Find where the given text appears and provide that cell's center as (X, Y) coordinate. 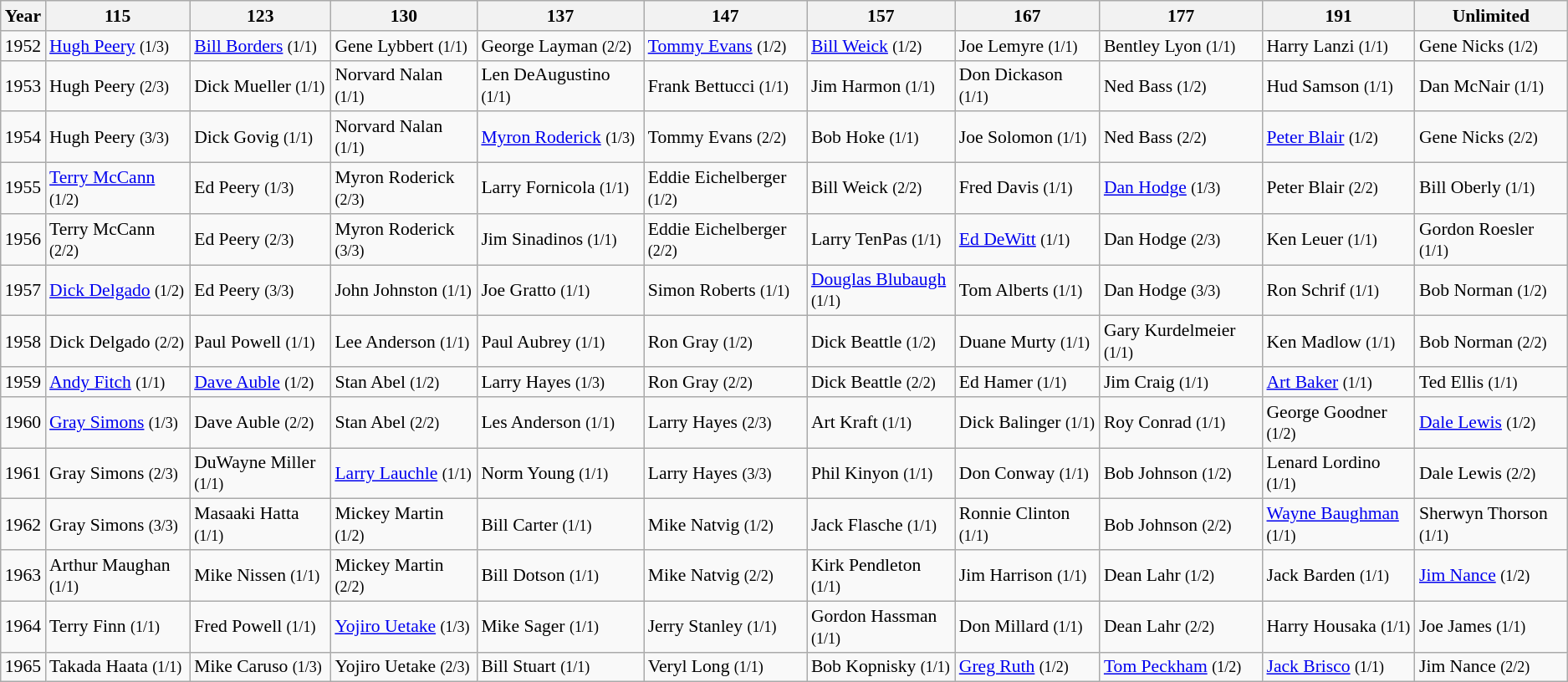
Dan Hodge (2/3) (1181, 239)
1958 (23, 341)
Yojiro Uetake (1/3) (403, 627)
Gray Simons (3/3) (117, 525)
Takada Haata (1/1) (117, 667)
Tommy Evans (2/2) (726, 137)
Jack Brisco (1/1) (1338, 667)
Ed Peery (3/3) (260, 291)
Duane Murty (1/1) (1027, 341)
1963 (23, 575)
Bob Hoke (1/1) (881, 137)
Jack Barden (1/1) (1338, 575)
Dick Delgado (2/2) (117, 341)
Bill Borders (1/1) (260, 46)
Ed Hamer (1/1) (1027, 382)
130 (403, 16)
Stan Abel (1/2) (403, 382)
115 (117, 16)
Larry Hayes (1/3) (560, 382)
Fred Powell (1/1) (260, 627)
Ed Peery (2/3) (260, 239)
Hugh Peery (1/3) (117, 46)
Bill Carter (1/1) (560, 525)
Bill Stuart (1/1) (560, 667)
Joe James (1/1) (1491, 627)
George Layman (2/2) (560, 46)
Frank Bettucci (1/1) (726, 85)
Bob Johnson (1/2) (1181, 473)
Dan McNair (1/1) (1491, 85)
Gene Lybbert (1/1) (403, 46)
Larry TenPas (1/1) (881, 239)
177 (1181, 16)
1964 (23, 627)
Roy Conrad (1/1) (1181, 423)
Ron Gray (1/2) (726, 341)
Myron Roderick (1/3) (560, 137)
1960 (23, 423)
Hud Samson (1/1) (1338, 85)
Phil Kinyon (1/1) (881, 473)
Dick Govig (1/1) (260, 137)
Bill Weick (1/2) (881, 46)
Ron Schrif (1/1) (1338, 291)
Larry Hayes (3/3) (726, 473)
Dave Auble (2/2) (260, 423)
Terry McCann (1/2) (117, 189)
Terry McCann (2/2) (117, 239)
Bob Norman (1/2) (1491, 291)
Don Dickason (1/1) (1027, 85)
147 (726, 16)
Paul Powell (1/1) (260, 341)
George Goodner (1/2) (1338, 423)
Dick Beattle (2/2) (881, 382)
Fred Davis (1/1) (1027, 189)
Jim Harrison (1/1) (1027, 575)
137 (560, 16)
Mike Sager (1/1) (560, 627)
Bob Kopnisky (1/1) (881, 667)
Myron Roderick (2/3) (403, 189)
Tom Alberts (1/1) (1027, 291)
Dale Lewis (2/2) (1491, 473)
157 (881, 16)
Veryl Long (1/1) (726, 667)
Don Conway (1/1) (1027, 473)
Mike Natvig (1/2) (726, 525)
Mike Natvig (2/2) (726, 575)
Tommy Evans (1/2) (726, 46)
167 (1027, 16)
Eddie Eichelberger (2/2) (726, 239)
Larry Lauchle (1/1) (403, 473)
Dick Delgado (1/2) (117, 291)
Jim Nance (1/2) (1491, 575)
Dave Auble (1/2) (260, 382)
Lee Anderson (1/1) (403, 341)
1957 (23, 291)
Ed DeWitt (1/1) (1027, 239)
1962 (23, 525)
Peter Blair (2/2) (1338, 189)
Terry Finn (1/1) (117, 627)
Gene Nicks (1/2) (1491, 46)
Jack Flasche (1/1) (881, 525)
Myron Roderick (3/3) (403, 239)
1961 (23, 473)
Dale Lewis (1/2) (1491, 423)
Bob Johnson (2/2) (1181, 525)
Les Anderson (1/1) (560, 423)
Ted Ellis (1/1) (1491, 382)
Joe Gratto (1/1) (560, 291)
Lenard Lordino (1/1) (1338, 473)
Simon Roberts (1/1) (726, 291)
1953 (23, 85)
Hugh Peery (3/3) (117, 137)
Don Millard (1/1) (1027, 627)
Bob Norman (2/2) (1491, 341)
Jim Harmon (1/1) (881, 85)
Harry Housaka (1/1) (1338, 627)
Dean Lahr (1/2) (1181, 575)
Kirk Pendleton (1/1) (881, 575)
Ned Bass (2/2) (1181, 137)
Sherwyn Thorson (1/1) (1491, 525)
Yojiro Uetake (2/3) (403, 667)
Ken Madlow (1/1) (1338, 341)
Bentley Lyon (1/1) (1181, 46)
Larry Hayes (2/3) (726, 423)
Jim Nance (2/2) (1491, 667)
1956 (23, 239)
Greg Ruth (1/2) (1027, 667)
Jim Sinadinos (1/1) (560, 239)
Harry Lanzi (1/1) (1338, 46)
Ed Peery (1/3) (260, 189)
1955 (23, 189)
Masaaki Hatta (1/1) (260, 525)
Peter Blair (1/2) (1338, 137)
Larry Fornicola (1/1) (560, 189)
1965 (23, 667)
Bill Weick (2/2) (881, 189)
Unlimited (1491, 16)
Ned Bass (1/2) (1181, 85)
DuWayne Miller (1/1) (260, 473)
Joe Lemyre (1/1) (1027, 46)
Year (23, 16)
1952 (23, 46)
1959 (23, 382)
Eddie Eichelberger (1/2) (726, 189)
Dick Beattle (1/2) (881, 341)
Len DeAugustino (1/1) (560, 85)
Mickey Martin (1/2) (403, 525)
Gordon Roesler (1/1) (1491, 239)
1954 (23, 137)
Mickey Martin (2/2) (403, 575)
Dean Lahr (2/2) (1181, 627)
Gary Kurdelmeier (1/1) (1181, 341)
Joe Solomon (1/1) (1027, 137)
Hugh Peery (2/3) (117, 85)
Jim Craig (1/1) (1181, 382)
Dan Hodge (3/3) (1181, 291)
Arthur Maughan (1/1) (117, 575)
Art Kraft (1/1) (881, 423)
Dick Balinger (1/1) (1027, 423)
Mike Nissen (1/1) (260, 575)
Paul Aubrey (1/1) (560, 341)
Norm Young (1/1) (560, 473)
191 (1338, 16)
John Johnston (1/1) (403, 291)
Gordon Hassman (1/1) (881, 627)
Ken Leuer (1/1) (1338, 239)
Art Baker (1/1) (1338, 382)
Tom Peckham (1/2) (1181, 667)
Gene Nicks (2/2) (1491, 137)
Stan Abel (2/2) (403, 423)
Andy Fitch (1/1) (117, 382)
Gray Simons (1/3) (117, 423)
Mike Caruso (1/3) (260, 667)
123 (260, 16)
Bill Dotson (1/1) (560, 575)
Gray Simons (2/3) (117, 473)
Ronnie Clinton (1/1) (1027, 525)
Ron Gray (2/2) (726, 382)
Douglas Blubaugh (1/1) (881, 291)
Dick Mueller (1/1) (260, 85)
Dan Hodge (1/3) (1181, 189)
Jerry Stanley (1/1) (726, 627)
Bill Oberly (1/1) (1491, 189)
Wayne Baughman (1/1) (1338, 525)
